Extract the (X, Y) coordinate from the center of the cell holding the provided text.  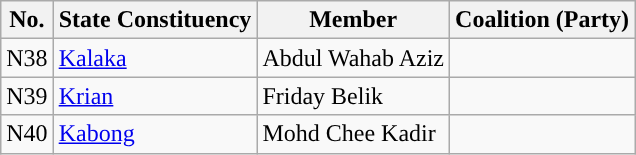
Coalition (Party) (542, 20)
Friday Belik (354, 96)
State Constituency (155, 20)
Mohd Chee Kadir (354, 134)
Kalaka (155, 58)
N39 (27, 96)
N40 (27, 134)
Kabong (155, 134)
Krian (155, 96)
N38 (27, 58)
Abdul Wahab Aziz (354, 58)
No. (27, 20)
Member (354, 20)
